Find where the given text appears and provide that cell's center as [X, Y] coordinate. 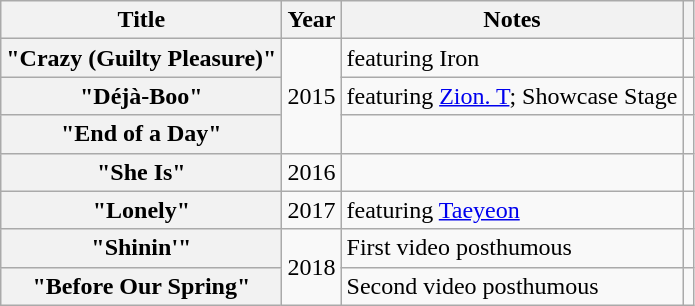
"Déjà-Boo" [142, 96]
2016 [312, 172]
Title [142, 20]
featuring Zion. T; Showcase Stage [512, 96]
featuring Iron [512, 58]
"Lonely" [142, 210]
"End of a Day" [142, 134]
2017 [312, 210]
"Shinin'" [142, 248]
2018 [312, 267]
2015 [312, 96]
"She Is" [142, 172]
Second video posthumous [512, 286]
"Before Our Spring" [142, 286]
Year [312, 20]
"Crazy (Guilty Pleasure)" [142, 58]
Notes [512, 20]
First video posthumous [512, 248]
featuring Taeyeon [512, 210]
